Identify which cell holds the provided text, then report its (x, y) central coordinate. 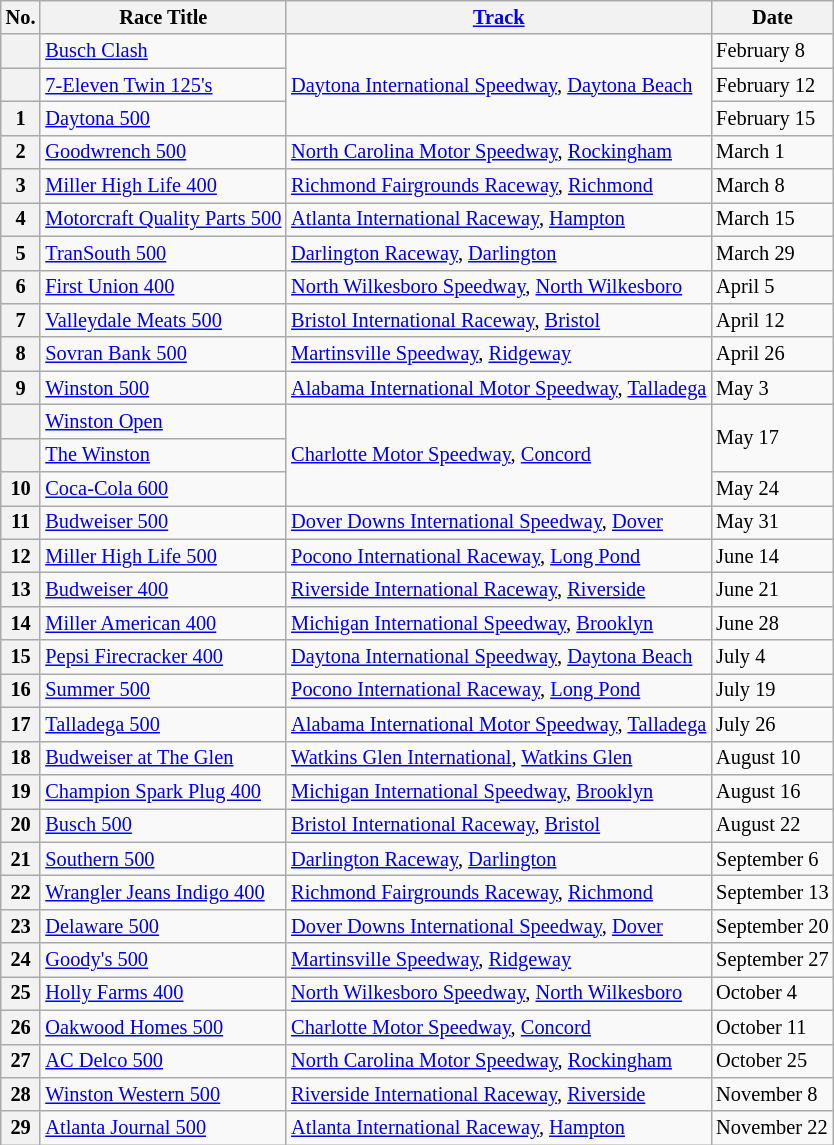
June 28 (772, 623)
July 26 (772, 724)
Southern 500 (163, 859)
13 (21, 589)
Summer 500 (163, 690)
Motorcraft Quality Parts 500 (163, 219)
24 (21, 960)
July 4 (772, 657)
Miller High Life 500 (163, 556)
5 (21, 253)
Track (498, 17)
AC Delco 500 (163, 1061)
October 4 (772, 993)
6 (21, 287)
Oakwood Homes 500 (163, 1027)
27 (21, 1061)
Sovran Bank 500 (163, 354)
Valleydale Meats 500 (163, 320)
Busch Clash (163, 51)
The Winston (163, 455)
April 26 (772, 354)
1 (21, 118)
May 17 (772, 438)
16 (21, 690)
19 (21, 791)
12 (21, 556)
Goody's 500 (163, 960)
March 8 (772, 186)
March 15 (772, 219)
4 (21, 219)
August 22 (772, 825)
Coca-Cola 600 (163, 489)
Budweiser at The Glen (163, 758)
Daytona 500 (163, 118)
September 27 (772, 960)
Talladega 500 (163, 724)
Atlanta Journal 500 (163, 1128)
August 10 (772, 758)
March 29 (772, 253)
Busch 500 (163, 825)
November 22 (772, 1128)
Budweiser 400 (163, 589)
October 25 (772, 1061)
8 (21, 354)
Budweiser 500 (163, 522)
February 8 (772, 51)
Winston 500 (163, 388)
22 (21, 892)
September 20 (772, 926)
21 (21, 859)
Holly Farms 400 (163, 993)
July 19 (772, 690)
May 24 (772, 489)
25 (21, 993)
No. (21, 17)
May 3 (772, 388)
April 12 (772, 320)
15 (21, 657)
Delaware 500 (163, 926)
26 (21, 1027)
Date (772, 17)
June 21 (772, 589)
Champion Spark Plug 400 (163, 791)
2 (21, 152)
23 (21, 926)
September 6 (772, 859)
November 8 (772, 1094)
August 16 (772, 791)
Winston Western 500 (163, 1094)
First Union 400 (163, 287)
Goodwrench 500 (163, 152)
7 (21, 320)
18 (21, 758)
11 (21, 522)
17 (21, 724)
Pepsi Firecracker 400 (163, 657)
Winston Open (163, 421)
Watkins Glen International, Watkins Glen (498, 758)
April 5 (772, 287)
10 (21, 489)
Race Title (163, 17)
Miller High Life 400 (163, 186)
28 (21, 1094)
TranSouth 500 (163, 253)
February 12 (772, 85)
February 15 (772, 118)
9 (21, 388)
June 14 (772, 556)
Miller American 400 (163, 623)
October 11 (772, 1027)
7-Eleven Twin 125's (163, 85)
3 (21, 186)
May 31 (772, 522)
20 (21, 825)
29 (21, 1128)
Wrangler Jeans Indigo 400 (163, 892)
March 1 (772, 152)
September 13 (772, 892)
14 (21, 623)
